Pinpoint the cell where the given text exists, returning its (X, Y) midpoint coordinate. 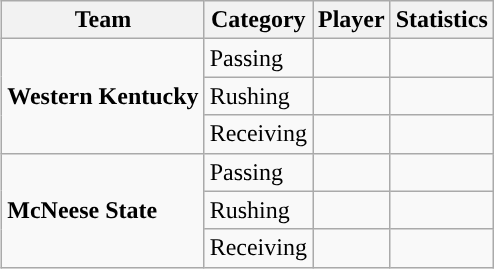
Player (351, 20)
Category (258, 20)
Team (103, 20)
Statistics (442, 20)
Western Kentucky (103, 96)
McNeese State (103, 210)
